For the text-containing cell, return its midpoint in (x, y) coordinate format. 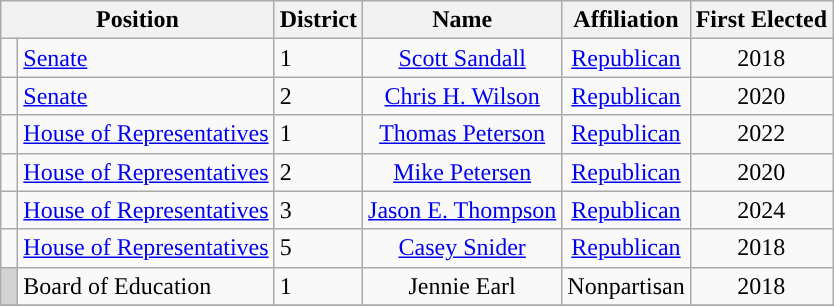
First Elected (761, 20)
Casey Snider (462, 248)
2024 (761, 210)
Jennie Earl (462, 286)
Chris H. Wilson (462, 96)
Nonpartisan (626, 286)
2022 (761, 134)
Scott Sandall (462, 58)
Thomas Peterson (462, 134)
Jason E. Thompson (462, 210)
5 (318, 248)
District (318, 20)
Position (138, 20)
Board of Education (146, 286)
3 (318, 210)
Name (462, 20)
Mike Petersen (462, 172)
Affiliation (626, 20)
